Detect which cell encompasses the target text, then output its [x, y] center coordinate. 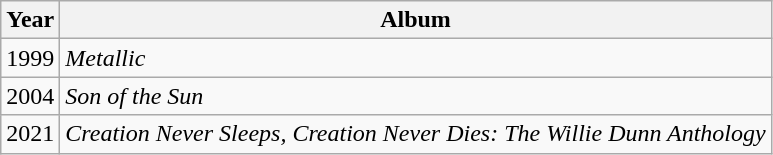
2021 [30, 134]
1999 [30, 58]
Creation Never Sleeps, Creation Never Dies: The Willie Dunn Anthology [416, 134]
Album [416, 20]
Son of the Sun [416, 96]
Metallic [416, 58]
2004 [30, 96]
Year [30, 20]
